Extract the (X, Y) coordinate from the center of the cell holding the provided text.  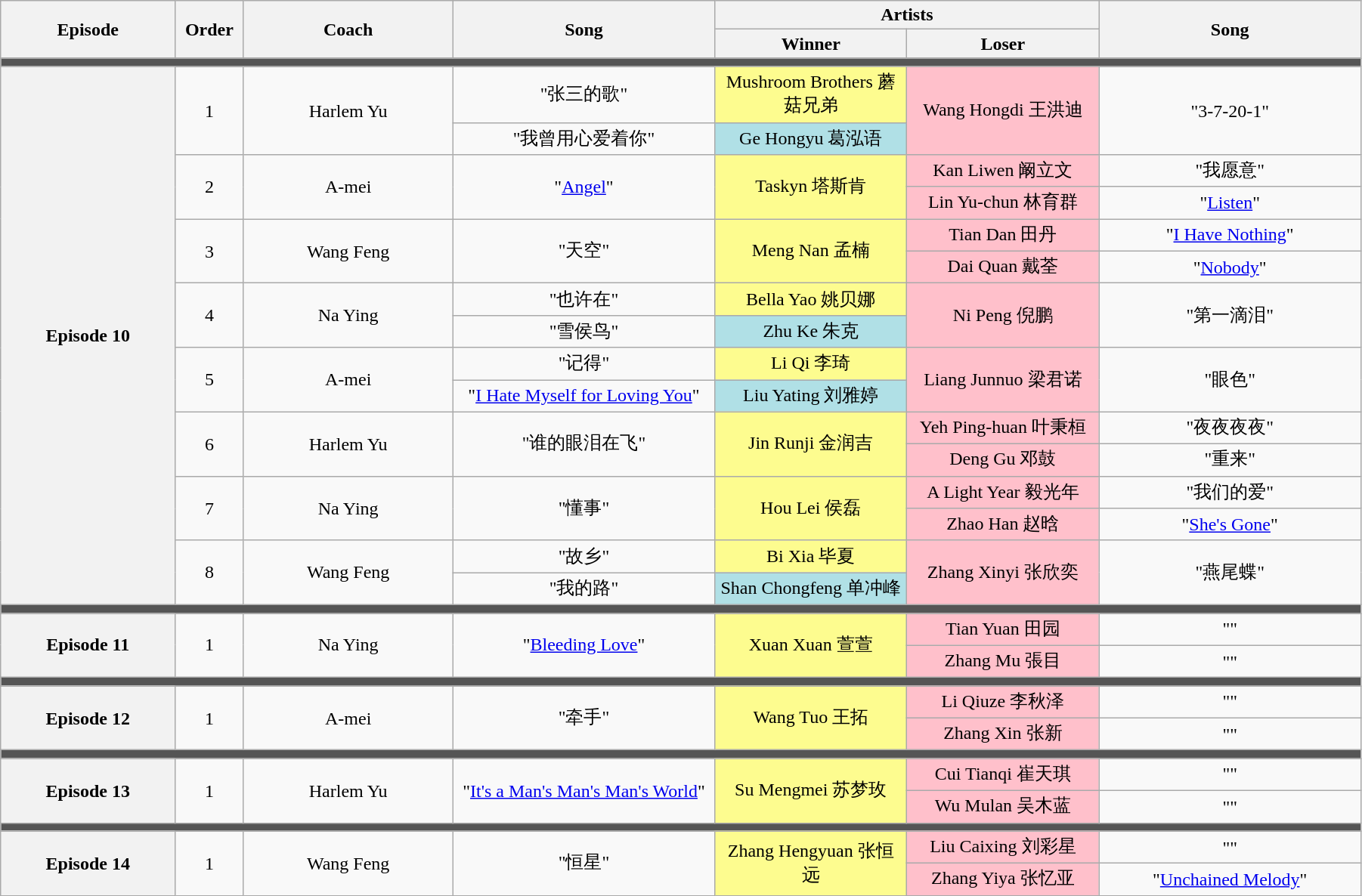
8 (209, 573)
"我曾用心爱着你" (583, 139)
Ni Peng 倪鹏 (1003, 316)
"天空" (583, 251)
"记得" (583, 364)
Xuan Xuan 萱萱 (811, 645)
"It's a Man's Man's Man's World" (583, 790)
Wang Tuo 王拓 (811, 718)
Episode 13 (88, 790)
Artists (907, 15)
Ge Hongyu 葛泓语 (811, 139)
Wu Mulan 吴木蓝 (1003, 807)
Yeh Ping-huan 叶秉桓 (1003, 428)
Episode 11 (88, 645)
Mushroom Brothers 蘑菇兄弟 (811, 94)
Deng Gu 邓鼓 (1003, 461)
Hou Lei 侯磊 (811, 508)
"Angel" (583, 187)
Zhang Xin 张新 (1003, 734)
"我的路" (583, 589)
Taskyn 塔斯肯 (811, 187)
Su Mengmei 苏梦玫 (811, 790)
"谁的眼泪在飞" (583, 444)
"懂事" (583, 508)
A Light Year 毅光年 (1003, 493)
Episode 14 (88, 863)
Zhang Xinyi 张欣奕 (1003, 573)
4 (209, 316)
"Bleeding Love" (583, 645)
Meng Nan 孟楠 (811, 251)
Episode 10 (88, 335)
Tian Yuan 田园 (1003, 630)
"我愿意" (1230, 171)
"I Have Nothing" (1230, 236)
2 (209, 187)
"故乡" (583, 556)
"牵手" (583, 718)
"张三的歌" (583, 94)
Li Qi 李琦 (811, 364)
"恒星" (583, 863)
"我们的爱" (1230, 493)
Dai Quan 戴荃 (1003, 267)
"She's Gone" (1230, 524)
Zhao Han 赵晗 (1003, 524)
"夜夜夜夜" (1230, 428)
5 (209, 379)
Tian Dan 田丹 (1003, 236)
Episode (88, 29)
Kan Liwen 阚立文 (1003, 171)
"Listen" (1230, 202)
Bi Xia 毕夏 (811, 556)
Liu Caixing 刘彩星 (1003, 848)
Order (209, 29)
Zhu Ke 朱克 (811, 331)
Coach (348, 29)
Zhang Yiya 张忆亚 (1003, 879)
Bella Yao 姚贝娜 (811, 299)
Zhang Hengyuan 张恒远 (811, 863)
Loser (1003, 44)
Cui Tianqi 崔天琪 (1003, 775)
Li Qiuze 李秋泽 (1003, 703)
"重来" (1230, 461)
Shan Chongfeng 单冲峰 (811, 589)
"I Hate Myself for Loving You" (583, 396)
"燕尾蝶" (1230, 573)
Liu Yating 刘雅婷 (811, 396)
"也许在" (583, 299)
3 (209, 251)
"Nobody" (1230, 267)
Liang Junnuo 梁君诺 (1003, 379)
7 (209, 508)
Jin Runji 金润吉 (811, 444)
"Unchained Melody" (1230, 879)
Lin Yu-chun 林育群 (1003, 202)
Winner (811, 44)
"雪侯鸟" (583, 331)
Zhang Mu 張目 (1003, 662)
"第一滴泪" (1230, 316)
"3-7-20-1" (1230, 110)
6 (209, 444)
"眼色" (1230, 379)
Episode 12 (88, 718)
Wang Hongdi 王洪迪 (1003, 110)
